Determine the [X, Y] coordinate at the center of the cell enclosing the given text.  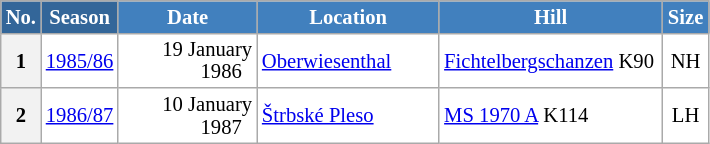
2 [21, 116]
No. [21, 16]
Location [348, 16]
1985/86 [80, 60]
Date [188, 16]
Oberwiesenthal [348, 60]
10 January 1987 [188, 116]
MS 1970 A K114 [550, 116]
Season [80, 16]
1 [21, 60]
1986/87 [80, 116]
Size [686, 16]
NH [686, 60]
Fichtelbergschanzen K90 [550, 60]
Štrbské Pleso [348, 116]
19 January 1986 [188, 60]
LH [686, 116]
Hill [550, 16]
